Detect which cell encompasses the target text, then output its (X, Y) center coordinate. 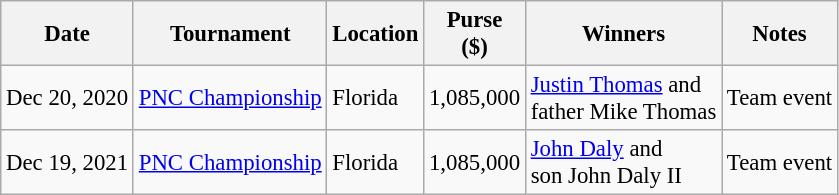
Purse($) (475, 34)
Dec 20, 2020 (68, 98)
Dec 19, 2021 (68, 162)
Notes (780, 34)
Justin Thomas andfather Mike Thomas (623, 98)
Winners (623, 34)
John Daly andson John Daly II (623, 162)
Location (376, 34)
Date (68, 34)
Tournament (230, 34)
